Extract the (X, Y) coordinate from the center of the cell holding the provided text.  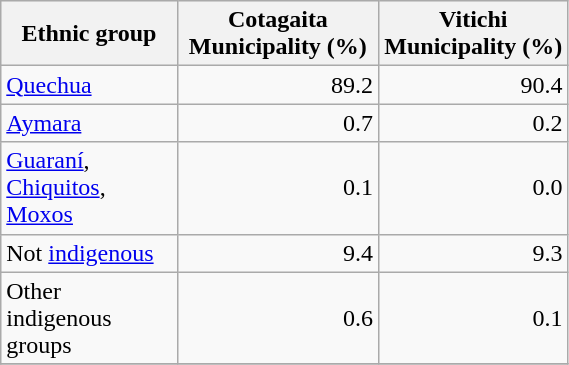
90.4 (474, 85)
Other indigenous groups (89, 318)
0.2 (474, 123)
89.2 (278, 85)
Cotagaita Municipality (%) (278, 34)
9.3 (474, 253)
Not indigenous (89, 253)
Guaraní, Chiquitos, Moxos (89, 188)
Vitichi Municipality (%) (474, 34)
0.0 (474, 188)
0.6 (278, 318)
0.7 (278, 123)
Aymara (89, 123)
Ethnic group (89, 34)
Quechua (89, 85)
9.4 (278, 253)
